Find where the given text appears and provide that cell's center as [X, Y] coordinate. 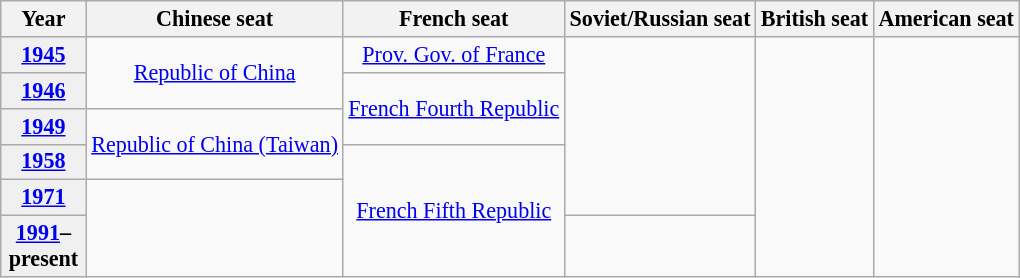
1991–present [44, 246]
Republic of China [214, 72]
French seat [454, 18]
1949 [44, 126]
Republic of China (Taiwan) [214, 144]
British seat [815, 18]
1945 [44, 54]
Soviet/Russian seat [660, 18]
American seat [946, 18]
French Fifth Republic [454, 210]
French Fourth Republic [454, 108]
Year [44, 18]
1971 [44, 198]
1958 [44, 162]
1946 [44, 90]
Chinese seat [214, 18]
Prov. Gov. of France [454, 54]
